Output the [X, Y] coordinate of the center of the cell containing the given text.  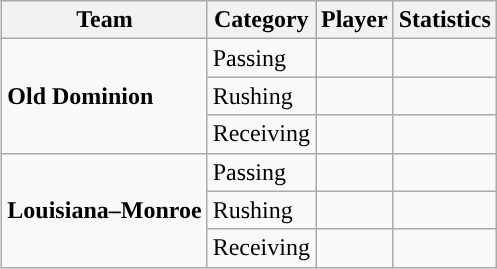
Statistics [444, 20]
Old Dominion [104, 96]
Louisiana–Monroe [104, 210]
Player [355, 20]
Category [261, 20]
Team [104, 20]
